Determine the [X, Y] coordinate at the center of the cell enclosing the given text.  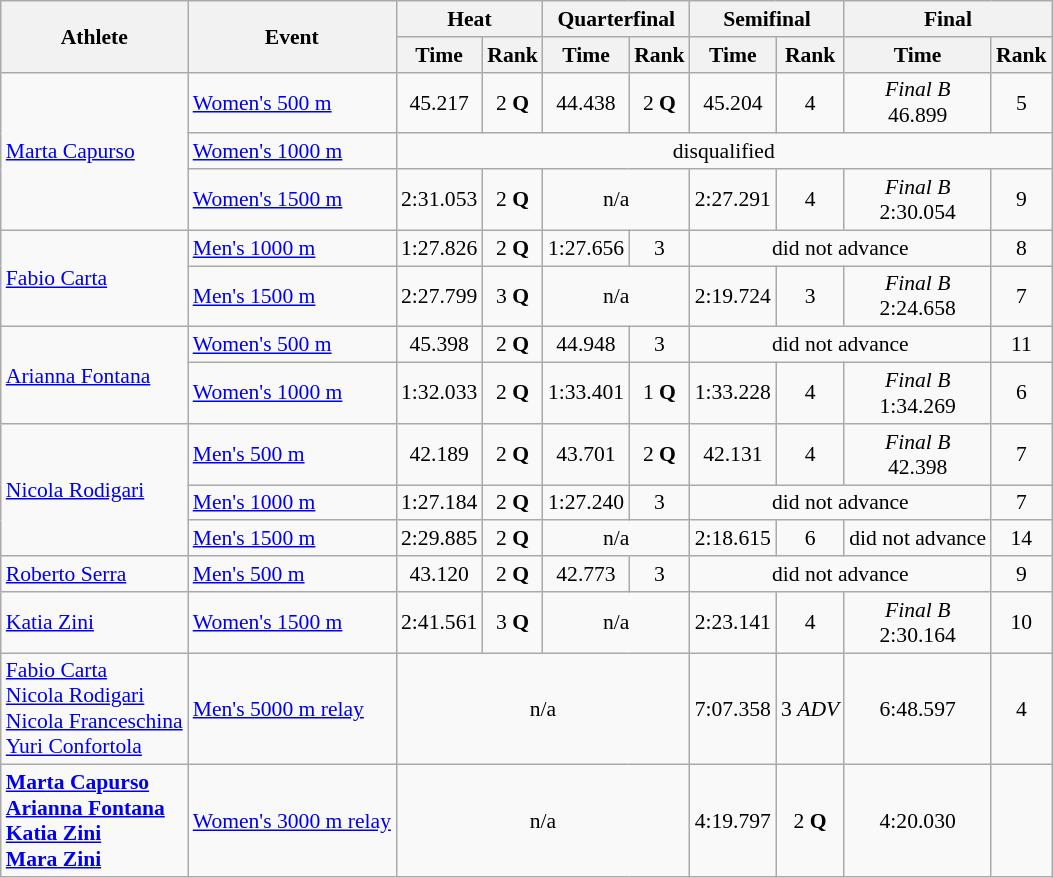
44.948 [586, 345]
Final B 2:24.658 [918, 296]
1:27.240 [586, 503]
Fabio CartaNicola RodigariNicola FranceschinaYuri Confortola [94, 709]
45.217 [439, 102]
2:29.885 [439, 539]
1:32.033 [439, 394]
2:27.799 [439, 296]
Marta CapursoArianna FontanaKatia ZiniMara Zini [94, 821]
Roberto Serra [94, 574]
44.438 [586, 102]
Marta Capurso [94, 151]
45.204 [733, 102]
Quarterfinal [616, 19]
Final B 46.899 [918, 102]
2:18.615 [733, 539]
4:20.030 [918, 821]
1:27.184 [439, 503]
Katia Zini [94, 622]
Semifinal [768, 19]
Final B 2:30.054 [918, 200]
Final [948, 19]
Event [292, 36]
6:48.597 [918, 709]
10 [1022, 622]
2:41.561 [439, 622]
4:19.797 [733, 821]
2:31.053 [439, 200]
11 [1022, 345]
2:27.291 [733, 200]
2:19.724 [733, 296]
Athlete [94, 36]
1:27.826 [439, 248]
43.701 [586, 454]
1:27.656 [586, 248]
Final B 2:30.164 [918, 622]
7:07.358 [733, 709]
42.131 [733, 454]
Arianna Fontana [94, 376]
Heat [470, 19]
1:33.401 [586, 394]
Final B 1:34.269 [918, 394]
1:33.228 [733, 394]
42.189 [439, 454]
1 Q [660, 394]
Final B 42.398 [918, 454]
5 [1022, 102]
2:23.141 [733, 622]
14 [1022, 539]
45.398 [439, 345]
8 [1022, 248]
Nicola Rodigari [94, 490]
3 ADV [810, 709]
Women's 3000 m relay [292, 821]
42.773 [586, 574]
43.120 [439, 574]
Men's 5000 m relay [292, 709]
disqualified [724, 152]
Fabio Carta [94, 278]
